Scan for the cell matching the given text and deliver its (X, Y) coordinate at center. 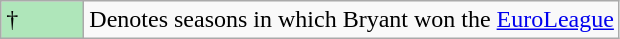
† (42, 20)
Denotes seasons in which Bryant won the EuroLeague (352, 20)
